Scan for the cell matching the given text and deliver its (x, y) coordinate at center. 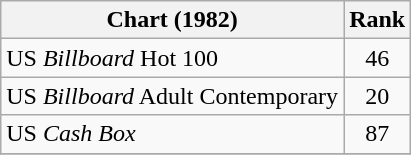
US Cash Box (172, 134)
87 (378, 134)
20 (378, 96)
Rank (378, 20)
US Billboard Adult Contemporary (172, 96)
46 (378, 58)
Chart (1982) (172, 20)
US Billboard Hot 100 (172, 58)
